Provide the [X, Y] coordinate of the cell's center where the given text is located.  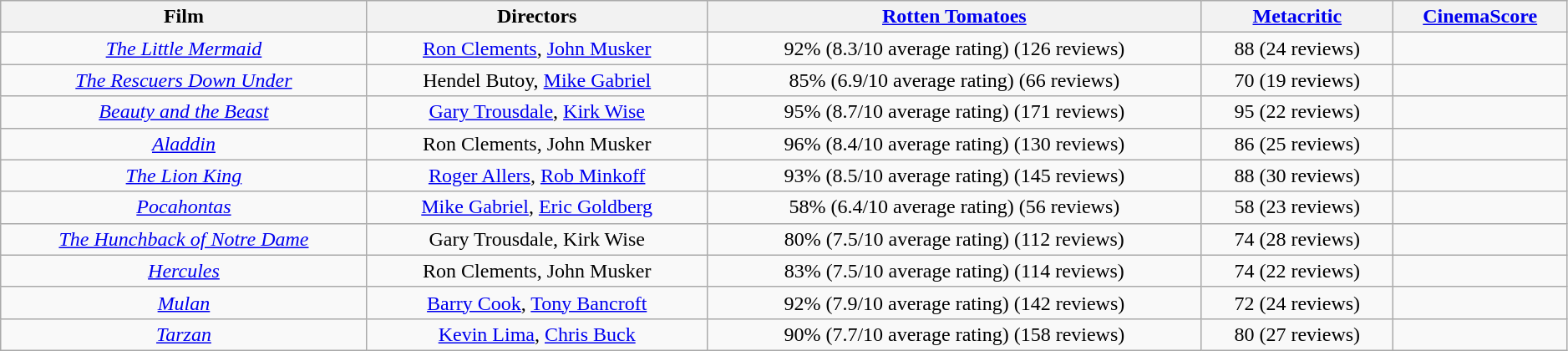
93% (8.5/10 average rating) (145 reviews) [954, 175]
Pocahontas [184, 207]
Mulan [184, 303]
58% (6.4/10 average rating) (56 reviews) [954, 207]
The Little Mermaid [184, 48]
Rotten Tomatoes [954, 17]
Hercules [184, 271]
CinemaScore [1480, 17]
92% (7.9/10 average rating) (142 reviews) [954, 303]
Aladdin [184, 144]
The Rescuers Down Under [184, 80]
The Hunchback of Notre Dame [184, 239]
74 (28 reviews) [1297, 239]
95 (22 reviews) [1297, 112]
Metacritic [1297, 17]
85% (6.9/10 average rating) (66 reviews) [954, 80]
90% (7.7/10 average rating) (158 reviews) [954, 334]
Roger Allers, Rob Minkoff [536, 175]
Film [184, 17]
Barry Cook, Tony Bancroft [536, 303]
Beauty and the Beast [184, 112]
Directors [536, 17]
Hendel Butoy, Mike Gabriel [536, 80]
96% (8.4/10 average rating) (130 reviews) [954, 144]
95% (8.7/10 average rating) (171 reviews) [954, 112]
The Lion King [184, 175]
80 (27 reviews) [1297, 334]
72 (24 reviews) [1297, 303]
70 (19 reviews) [1297, 80]
88 (24 reviews) [1297, 48]
Mike Gabriel, Eric Goldberg [536, 207]
92% (8.3/10 average rating) (126 reviews) [954, 48]
88 (30 reviews) [1297, 175]
58 (23 reviews) [1297, 207]
80% (7.5/10 average rating) (112 reviews) [954, 239]
Tarzan [184, 334]
74 (22 reviews) [1297, 271]
83% (7.5/10 average rating) (114 reviews) [954, 271]
86 (25 reviews) [1297, 144]
Kevin Lima, Chris Buck [536, 334]
